Provide the [X, Y] coordinate of the cell's center where the given text is located.  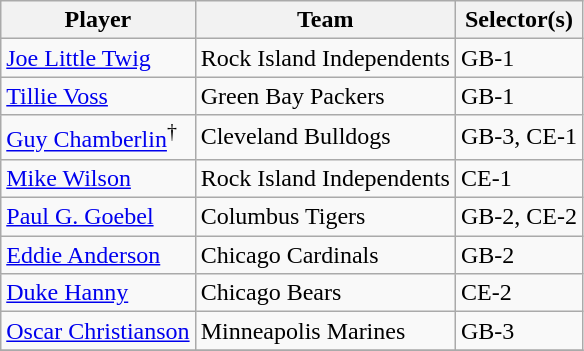
Green Bay Packers [325, 96]
Paul G. Goebel [98, 217]
Guy Chamberlin† [98, 138]
Columbus Tigers [325, 217]
Chicago Bears [325, 293]
Selector(s) [518, 20]
Chicago Cardinals [325, 255]
CE-1 [518, 178]
Player [98, 20]
Eddie Anderson [98, 255]
GB-3 [518, 331]
GB-2, CE-2 [518, 217]
Team [325, 20]
CE-2 [518, 293]
Oscar Christianson [98, 331]
Duke Hanny [98, 293]
Mike Wilson [98, 178]
GB-3, CE-1 [518, 138]
Tillie Voss [98, 96]
Joe Little Twig [98, 58]
Cleveland Bulldogs [325, 138]
Minneapolis Marines [325, 331]
GB-2 [518, 255]
